Capture the cell that displays the provided text and extract its [X, Y] central coordinate. 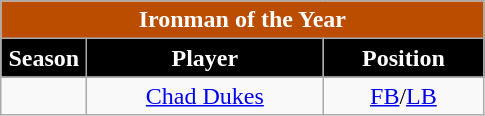
Position [404, 58]
Season [44, 58]
Ironman of the Year [242, 20]
FB/LB [404, 96]
Chad Dukes [205, 96]
Player [205, 58]
